From the cell containing the given text, extract its center point as [x, y] coordinate. 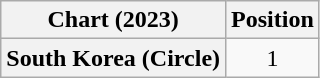
Position [273, 20]
1 [273, 58]
Chart (2023) [114, 20]
South Korea (Circle) [114, 58]
